Capture the cell that displays the provided text and extract its [x, y] central coordinate. 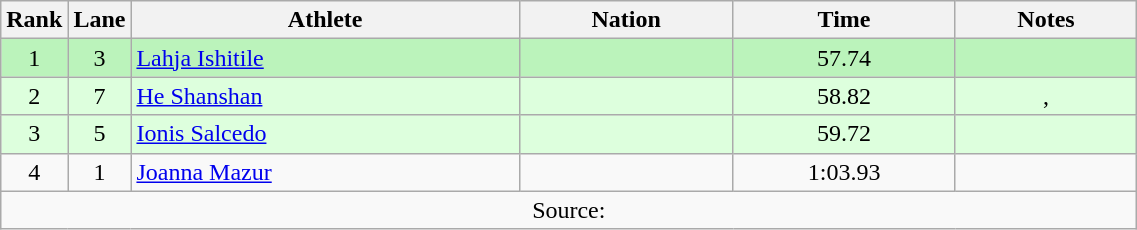
Lane [100, 20]
Joanna Mazur [326, 172]
Time [844, 20]
5 [100, 134]
58.82 [844, 96]
2 [34, 96]
59.72 [844, 134]
, [1046, 96]
57.74 [844, 58]
1:03.93 [844, 172]
Rank [34, 20]
4 [34, 172]
Athlete [326, 20]
Source: [569, 210]
Lahja Ishitile [326, 58]
Nation [626, 20]
Notes [1046, 20]
7 [100, 96]
He Shanshan [326, 96]
Ionis Salcedo [326, 134]
